For the text-containing cell, return its midpoint in [x, y] coordinate format. 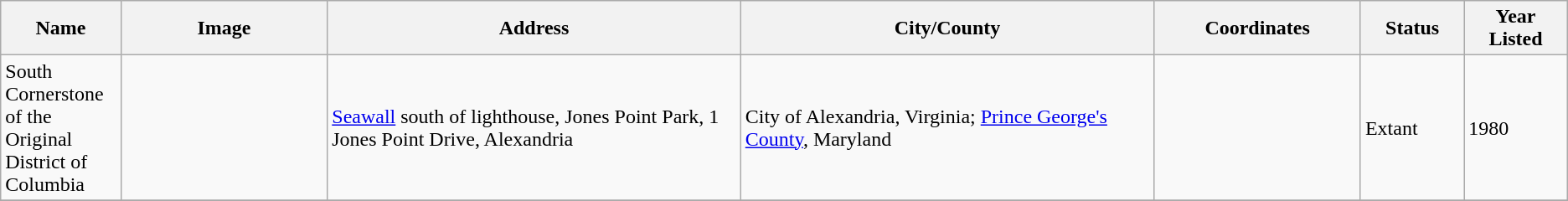
Address [534, 28]
City/County [946, 28]
Name [60, 28]
Status [1412, 28]
1980 [1516, 127]
YearListed [1516, 28]
Seawall south of lighthouse, Jones Point Park, 1 Jones Point Drive, Alexandria [534, 127]
South Cornerstone of the Original District of Columbia [60, 127]
Image [224, 28]
City of Alexandria, Virginia; Prince George's County, Maryland [946, 127]
Coordinates [1258, 28]
Extant [1412, 127]
